Identify which cell holds the provided text, then report its [x, y] central coordinate. 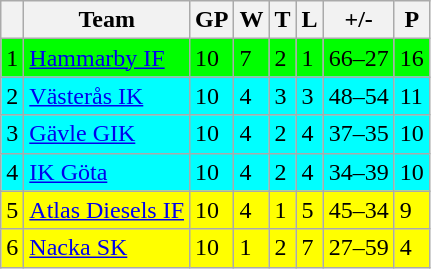
L [310, 20]
6 [12, 248]
16 [412, 58]
Västerås IK [107, 96]
27–59 [358, 248]
37–35 [358, 134]
11 [412, 96]
66–27 [358, 58]
Hammarby IF [107, 58]
Atlas Diesels IF [107, 210]
P [412, 20]
W [252, 20]
Nacka SK [107, 248]
+/- [358, 20]
T [282, 20]
Gävle GIK [107, 134]
34–39 [358, 172]
45–34 [358, 210]
GP [212, 20]
48–54 [358, 96]
IK Göta [107, 172]
9 [412, 210]
Team [107, 20]
